Determine the (X, Y) coordinate at the center of the cell enclosing the given text.  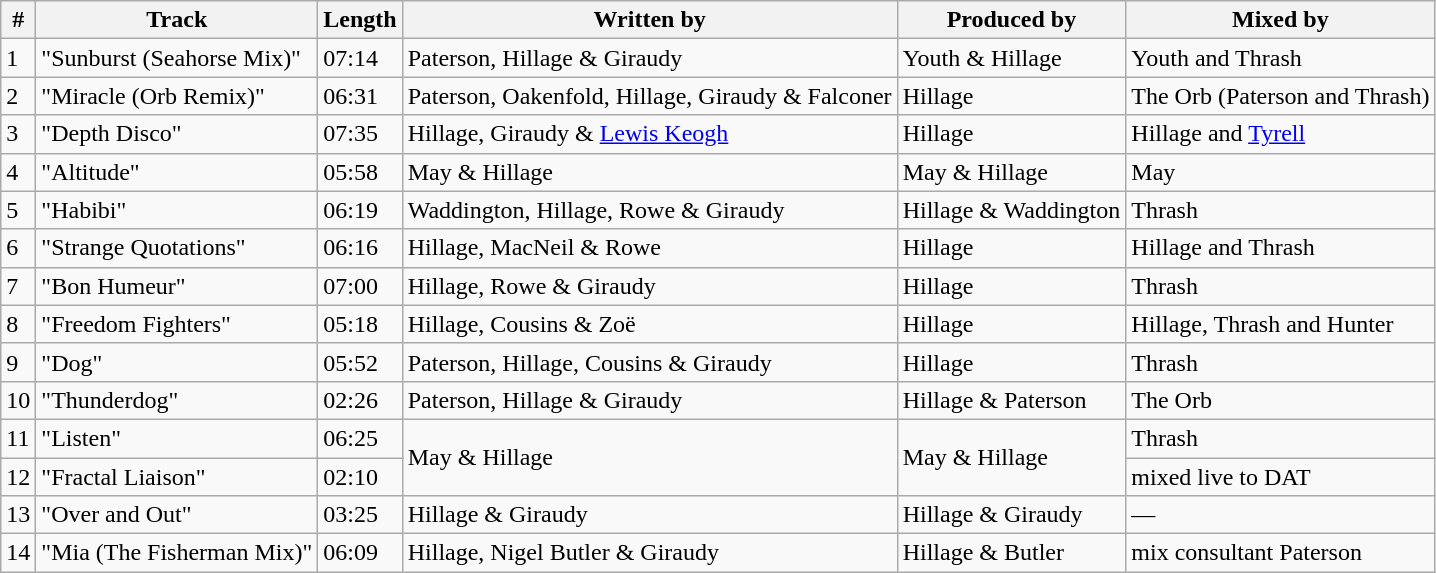
5 (18, 210)
2 (18, 96)
mixed live to DAT (1280, 477)
02:26 (360, 400)
06:25 (360, 438)
The Orb (Paterson and Thrash) (1280, 96)
Hillage, Thrash and Hunter (1280, 324)
Length (360, 20)
07:00 (360, 286)
Youth and Thrash (1280, 58)
Hillage, Cousins & Zoë (650, 324)
"Freedom Fighters" (177, 324)
May (1280, 172)
"Depth Disco" (177, 134)
Track (177, 20)
9 (18, 362)
7 (18, 286)
06:19 (360, 210)
Paterson, Hillage, Cousins & Giraudy (650, 362)
1 (18, 58)
"Fractal Liaison" (177, 477)
06:31 (360, 96)
"Mia (The Fisherman Mix)" (177, 553)
07:35 (360, 134)
05:58 (360, 172)
— (1280, 515)
Hillage & Paterson (1012, 400)
"Strange Quotations" (177, 248)
3 (18, 134)
4 (18, 172)
Hillage & Waddington (1012, 210)
Produced by (1012, 20)
06:09 (360, 553)
"Bon Humeur" (177, 286)
03:25 (360, 515)
Waddington, Hillage, Rowe & Giraudy (650, 210)
"Dog" (177, 362)
"Miracle (Orb Remix)" (177, 96)
02:10 (360, 477)
The Orb (1280, 400)
12 (18, 477)
Youth & Hillage (1012, 58)
Written by (650, 20)
07:14 (360, 58)
"Thunderdog" (177, 400)
"Sunburst (Seahorse Mix)" (177, 58)
Mixed by (1280, 20)
10 (18, 400)
Hillage, Rowe & Giraudy (650, 286)
"Altitude" (177, 172)
11 (18, 438)
Hillage and Tyrell (1280, 134)
05:52 (360, 362)
# (18, 20)
Hillage and Thrash (1280, 248)
14 (18, 553)
mix consultant Paterson (1280, 553)
"Habibi" (177, 210)
06:16 (360, 248)
Hillage, Giraudy & Lewis Keogh (650, 134)
Hillage, Nigel Butler & Giraudy (650, 553)
8 (18, 324)
"Listen" (177, 438)
Hillage & Butler (1012, 553)
Paterson, Oakenfold, Hillage, Giraudy & Falconer (650, 96)
13 (18, 515)
Hillage, MacNeil & Rowe (650, 248)
05:18 (360, 324)
"Over and Out" (177, 515)
6 (18, 248)
